Return [X, Y] of the center of cell containing provided text 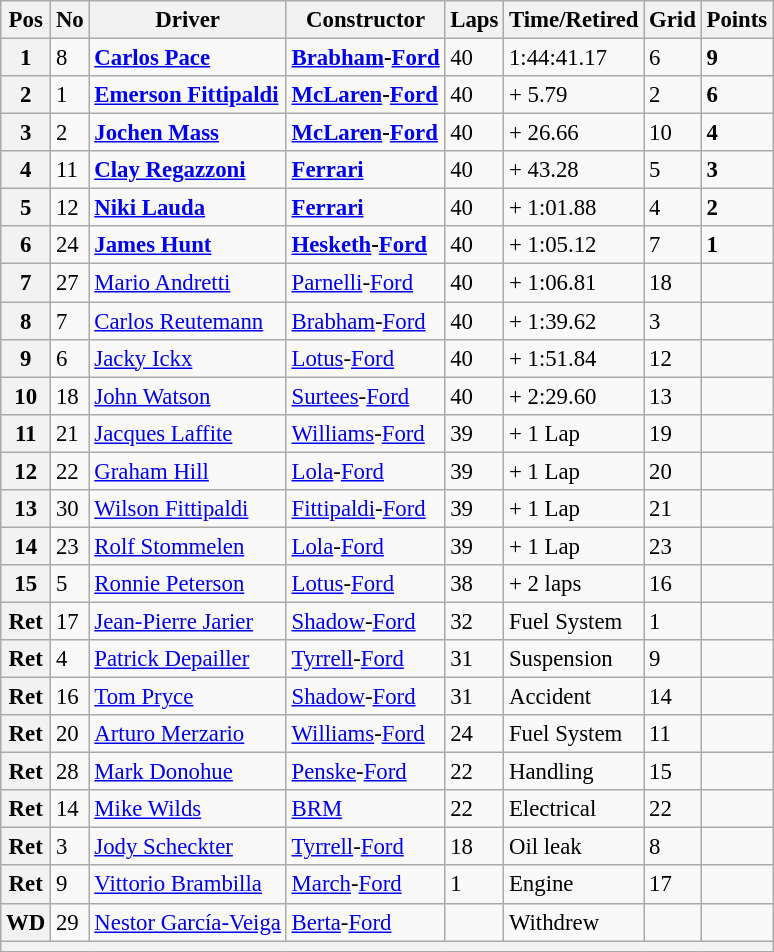
+ 1:01.88 [574, 208]
No [70, 20]
James Hunt [188, 245]
Emerson Fittipaldi [188, 95]
38 [474, 584]
BRM [366, 809]
Graham Hill [188, 471]
Jean-Pierre Jarier [188, 621]
1:44:41.17 [574, 58]
Niki Lauda [188, 208]
+ 2 laps [574, 584]
Carlos Pace [188, 58]
27 [70, 283]
Handling [574, 772]
Vittorio Brambilla [188, 885]
+ 2:29.60 [574, 396]
+ 1:05.12 [574, 245]
+ 1:06.81 [574, 283]
Oil leak [574, 847]
Withdrew [574, 922]
Points [736, 20]
32 [474, 621]
Grid [672, 20]
Laps [474, 20]
+ 43.28 [574, 170]
Accident [574, 697]
19 [672, 433]
Driver [188, 20]
+ 1:51.84 [574, 358]
Constructor [366, 20]
John Watson [188, 396]
Patrick Depailler [188, 659]
March-Ford [366, 885]
28 [70, 772]
Arturo Merzario [188, 734]
30 [70, 509]
+ 5.79 [574, 95]
Wilson Fittipaldi [188, 509]
Rolf Stommelen [188, 546]
WD [26, 922]
Nestor García-Veiga [188, 922]
Pos [26, 20]
Jody Scheckter [188, 847]
Suspension [574, 659]
Hesketh-Ford [366, 245]
Berta-Ford [366, 922]
Clay Regazzoni [188, 170]
Jochen Mass [188, 133]
Engine [574, 885]
+ 1:39.62 [574, 321]
Mark Donohue [188, 772]
Parnelli-Ford [366, 283]
Electrical [574, 809]
Fittipaldi-Ford [366, 509]
Time/Retired [574, 20]
Mario Andretti [188, 283]
29 [70, 922]
Tom Pryce [188, 697]
Mike Wilds [188, 809]
Carlos Reutemann [188, 321]
Jacky Ickx [188, 358]
Jacques Laffite [188, 433]
Surtees-Ford [366, 396]
Ronnie Peterson [188, 584]
Penske-Ford [366, 772]
+ 26.66 [574, 133]
